Output the [x, y] coordinate of the center of the cell containing the given text.  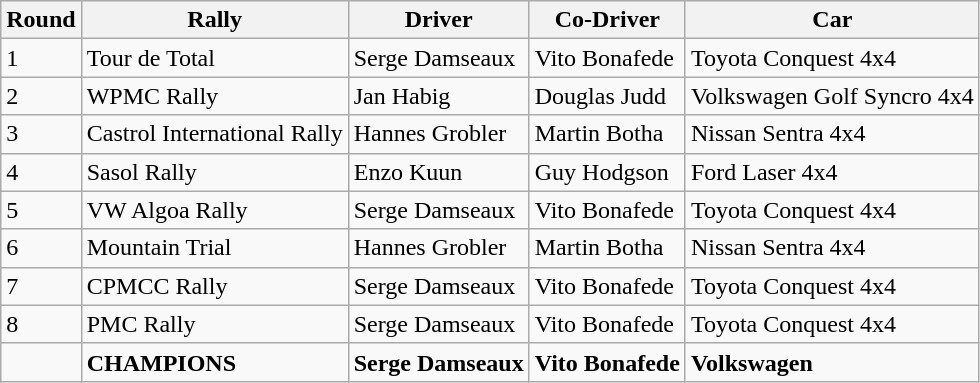
Mountain Trial [214, 248]
CPMCC Rally [214, 286]
Tour de Total [214, 58]
Ford Laser 4x4 [832, 172]
Sasol Rally [214, 172]
7 [41, 286]
Guy Hodgson [607, 172]
8 [41, 324]
4 [41, 172]
Round [41, 20]
PMC Rally [214, 324]
Douglas Judd [607, 96]
2 [41, 96]
Co-Driver [607, 20]
Volkswagen Golf Syncro 4x4 [832, 96]
3 [41, 134]
1 [41, 58]
6 [41, 248]
Car [832, 20]
Enzo Kuun [438, 172]
WPMC Rally [214, 96]
Rally [214, 20]
CHAMPIONS [214, 362]
Volkswagen [832, 362]
Jan Habig [438, 96]
Castrol International Rally [214, 134]
VW Algoa Rally [214, 210]
Driver [438, 20]
5 [41, 210]
